Provide the [x, y] coordinate of the cell's center where the given text is located.  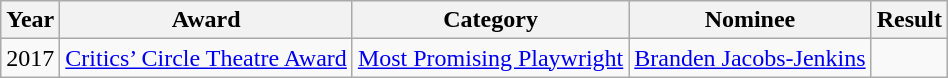
Branden Jacobs-Jenkins [750, 58]
Result [909, 20]
Most Promising Playwright [490, 58]
Award [206, 20]
Critics’ Circle Theatre Award [206, 58]
Category [490, 20]
Year [30, 20]
2017 [30, 58]
Nominee [750, 20]
